Return [X, Y] of the center of cell containing provided text 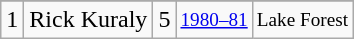
1 [12, 20]
Lake Forest [302, 20]
5 [164, 20]
1980–81 [214, 20]
Rick Kuraly [88, 20]
